Determine the [X, Y] coordinate at the center of the cell enclosing the given text.  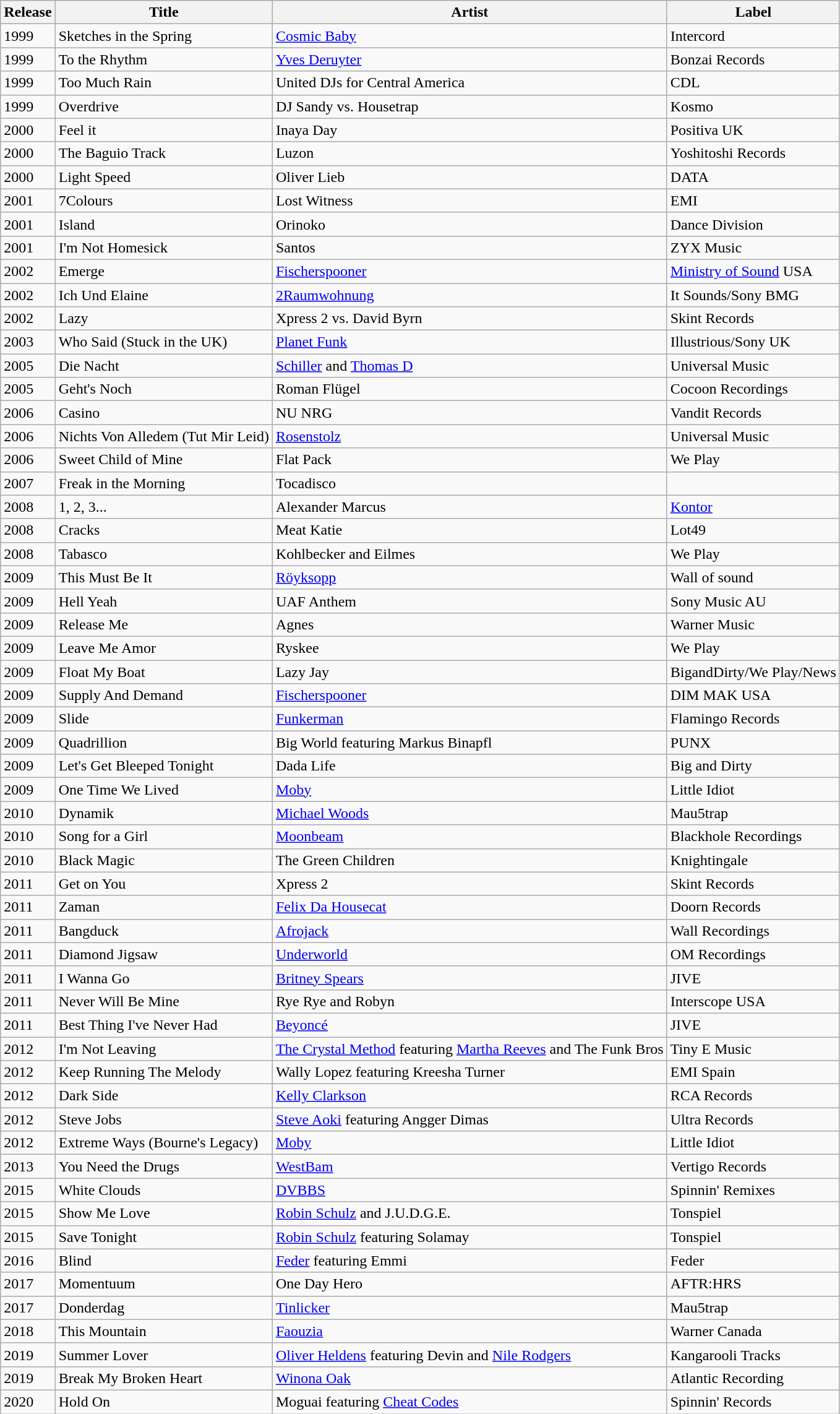
Feder [753, 1261]
Lot49 [753, 530]
Too Much Rain [163, 83]
Alexander Marcus [469, 507]
Donderdag [163, 1308]
Moonbeam [469, 837]
Save Tonight [163, 1237]
Cocoon Recordings [753, 389]
Quadrillion [163, 743]
EMI [753, 200]
Ryskee [469, 648]
Never Will Be Mine [163, 1001]
United DJs for Central America [469, 83]
Kelly Clarkson [469, 1096]
Hell Yeah [163, 601]
Röyksopp [469, 577]
NU NRG [469, 413]
White Clouds [163, 1190]
Flat Pack [469, 460]
Supply And Demand [163, 696]
One Day Hero [469, 1284]
DJ Sandy vs. Housetrap [469, 106]
2013 [28, 1166]
Bangduck [163, 931]
Cracks [163, 530]
Beyoncé [469, 1025]
ZYX Music [753, 248]
2007 [28, 483]
Freak in the Morning [163, 483]
Schiller and Thomas D [469, 366]
Sketches in the Spring [163, 36]
Let's Get Bleeped Tonight [163, 766]
Big World featuring Markus Binapfl [469, 743]
Hold On [163, 1402]
2003 [28, 342]
Dance Division [753, 224]
Best Thing I've Never Had [163, 1025]
Roman Flügel [469, 389]
Bonzai Records [753, 59]
Flamingo Records [753, 719]
Kangarooli Tracks [753, 1355]
Sweet Child of Mine [163, 460]
This Mountain [163, 1331]
DVBBS [469, 1190]
DIM MAK USA [753, 696]
Float My Boat [163, 671]
Tabasco [163, 554]
Who Said (Stuck in the UK) [163, 342]
Moguai featuring Cheat Codes [469, 1402]
CDL [753, 83]
Overdrive [163, 106]
Get on You [163, 884]
Release [28, 12]
One Time We Lived [163, 790]
Xpress 2 [469, 884]
Leave Me Amor [163, 648]
Winona Oak [469, 1378]
Wall of sound [753, 577]
Faouzia [469, 1331]
Break My Broken Heart [163, 1378]
UAF Anthem [469, 601]
Agnes [469, 624]
Emerge [163, 271]
Wall Recordings [753, 931]
Lost Witness [469, 200]
This Must Be It [163, 577]
Zaman [163, 907]
Dynamik [163, 813]
Michael Woods [469, 813]
Spinnin' Records [753, 1402]
Steve Jobs [163, 1119]
Oliver Heldens featuring Devin and Nile Rodgers [469, 1355]
Dark Side [163, 1096]
Sony Music AU [753, 601]
Inaya Day [469, 130]
Rye Rye and Robyn [469, 1001]
Nichts Von Alledem (Tut Mir Leid) [163, 436]
You Need the Drugs [163, 1166]
Summer Lover [163, 1355]
Wally Lopez featuring Kreesha Turner [469, 1072]
RCA Records [753, 1096]
Santos [469, 248]
Feel it [163, 130]
Kosmo [753, 106]
I Wanna Go [163, 978]
Lazy [163, 319]
2016 [28, 1261]
Song for a Girl [163, 837]
Keep Running The Melody [163, 1072]
Big and Dirty [753, 766]
Tiny E Music [753, 1049]
Blind [163, 1261]
Rosenstolz [469, 436]
Feder featuring Emmi [469, 1261]
DATA [753, 177]
Extreme Ways (Bourne's Legacy) [163, 1143]
Kontor [753, 507]
Ultra Records [753, 1119]
2Raumwohnung [469, 295]
The Crystal Method featuring Martha Reeves and The Funk Bros [469, 1049]
WestBam [469, 1166]
Interscope USA [753, 1001]
Cosmic Baby [469, 36]
Dada Life [469, 766]
Yves Deruyter [469, 59]
Show Me Love [163, 1214]
Atlantic Recording [753, 1378]
Oliver Lieb [469, 177]
Britney Spears [469, 978]
Orinoko [469, 224]
Illustrious/Sony UK [753, 342]
Vertigo Records [753, 1166]
Knightingale [753, 860]
Lazy Jay [469, 671]
It Sounds/Sony BMG [753, 295]
The Green Children [469, 860]
Underworld [469, 954]
2018 [28, 1331]
7Colours [163, 200]
Warner Canada [753, 1331]
Black Magic [163, 860]
Meat Katie [469, 530]
Slide [163, 719]
1, 2, 3... [163, 507]
Geht's Noch [163, 389]
Momentuum [163, 1284]
Diamond Jigsaw [163, 954]
Spinnin' Remixes [753, 1190]
I'm Not Leaving [163, 1049]
Yoshitoshi Records [753, 153]
Felix Da Housecat [469, 907]
EMI Spain [753, 1072]
OM Recordings [753, 954]
Tinlicker [469, 1308]
Release Me [163, 624]
Ministry of Sound USA [753, 271]
Light Speed [163, 177]
Steve Aoki featuring Angger Dimas [469, 1119]
Artist [469, 12]
Blackhole Recordings [753, 837]
To the Rhythm [163, 59]
PUNX [753, 743]
Ich Und Elaine [163, 295]
Island [163, 224]
Robin Schulz featuring Solamay [469, 1237]
Title [163, 12]
Label [753, 12]
The Baguio Track [163, 153]
Tocadisco [469, 483]
Xpress 2 vs. David Byrn [469, 319]
Warner Music [753, 624]
Robin Schulz and J.U.D.G.E. [469, 1214]
Funkerman [469, 719]
Afrojack [469, 931]
Casino [163, 413]
Doorn Records [753, 907]
Luzon [469, 153]
Vandit Records [753, 413]
BigandDirty/We Play/News [753, 671]
AFTR:HRS [753, 1284]
Positiva UK [753, 130]
I'm Not Homesick [163, 248]
Planet Funk [469, 342]
Kohlbecker and Eilmes [469, 554]
2020 [28, 1402]
Intercord [753, 36]
Die Nacht [163, 366]
